From the cell containing the given text, extract its center point as (X, Y) coordinate. 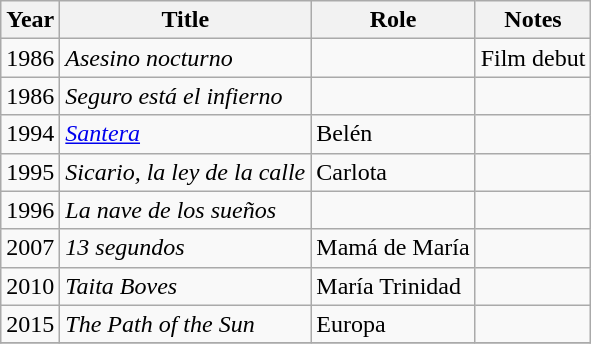
Notes (533, 20)
Santera (186, 134)
La nave de los sueños (186, 210)
The Path of the Sun (186, 324)
Sicario, la ley de la calle (186, 172)
Carlota (393, 172)
13 segundos (186, 248)
María Trinidad (393, 286)
Mamá de María (393, 248)
Europa (393, 324)
Role (393, 20)
Film debut (533, 58)
Asesino nocturno (186, 58)
1995 (30, 172)
Taita Boves (186, 286)
2007 (30, 248)
1994 (30, 134)
Year (30, 20)
1996 (30, 210)
2015 (30, 324)
Seguro está el infierno (186, 96)
Title (186, 20)
Belén (393, 134)
2010 (30, 286)
